Find where the given text appears and provide that cell's center as [X, Y] coordinate. 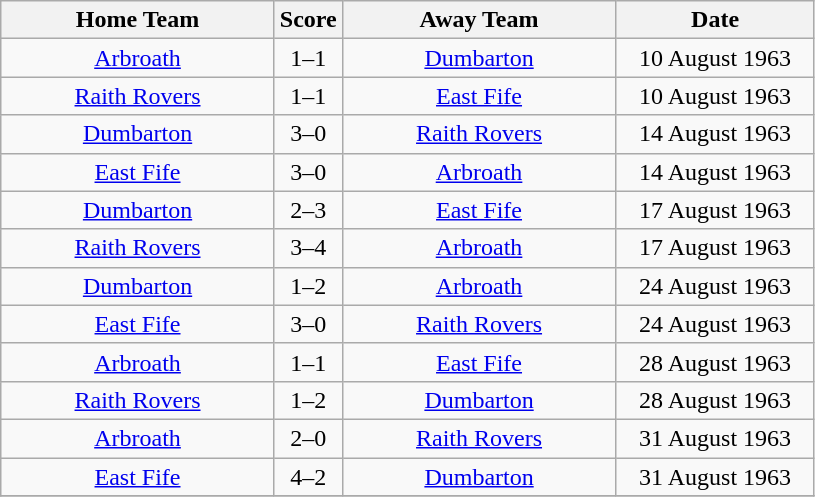
2–0 [308, 438]
Away Team [479, 20]
3–4 [308, 248]
2–3 [308, 210]
Date [716, 20]
Score [308, 20]
4–2 [308, 477]
Home Team [138, 20]
